Return the [x, y] coordinate for the center point of the cell that contains the specified text.  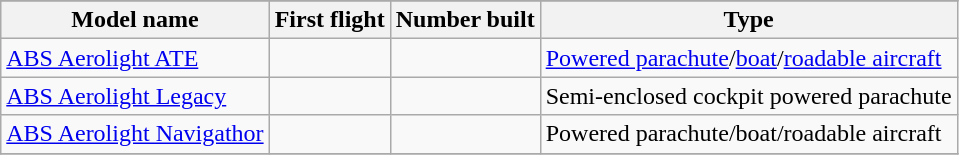
ABS Aerolight ATE [135, 58]
First flight [330, 20]
ABS Aerolight Navigathor [135, 134]
Number built [465, 20]
ABS Aerolight Legacy [135, 96]
Semi-enclosed cockpit powered parachute [748, 96]
Model name [135, 20]
Type [748, 20]
